Identify which cell holds the provided text, then report its [x, y] central coordinate. 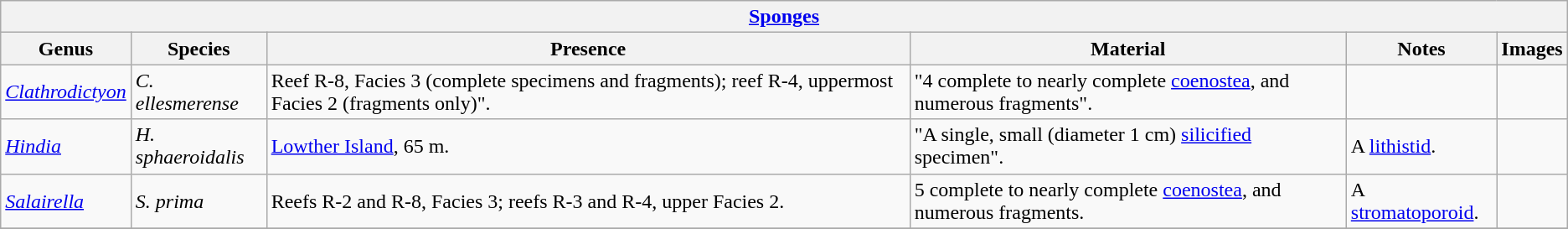
Sponges [784, 17]
Genus [66, 49]
5 complete to nearly complete coenostea, and numerous fragments. [1127, 201]
Reef R-8, Facies 3 (complete specimens and fragments); reef R-4, uppermost Facies 2 (fragments only)". [588, 92]
H. sphaeroidalis [199, 146]
C. ellesmerense [199, 92]
"4 complete to nearly complete coenostea, and numerous fragments". [1127, 92]
Clathrodictyon [66, 92]
Salairella [66, 201]
Reefs R-2 and R-8, Facies 3; reefs R-3 and R-4, upper Facies 2. [588, 201]
Species [199, 49]
A lithistid. [1421, 146]
Material [1127, 49]
Presence [588, 49]
Lowther Island, 65 m. [588, 146]
Hindia [66, 146]
A stromatoporoid. [1421, 201]
S. prima [199, 201]
Notes [1421, 49]
"A single, small (diameter 1 cm) silicified specimen". [1127, 146]
Images [1532, 49]
